Identify which cell holds the provided text, then report its (X, Y) central coordinate. 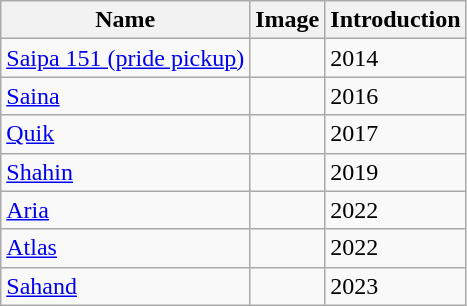
2014 (396, 58)
Saipa 151 (pride pickup) (126, 58)
Atlas (126, 248)
Shahin (126, 172)
Quik (126, 134)
2019 (396, 172)
Sahand (126, 286)
Introduction (396, 20)
Saina (126, 96)
Image (288, 20)
2016 (396, 96)
2017 (396, 134)
2023 (396, 286)
Name (126, 20)
Aria (126, 210)
